Pinpoint the cell where the given text exists, returning its (x, y) midpoint coordinate. 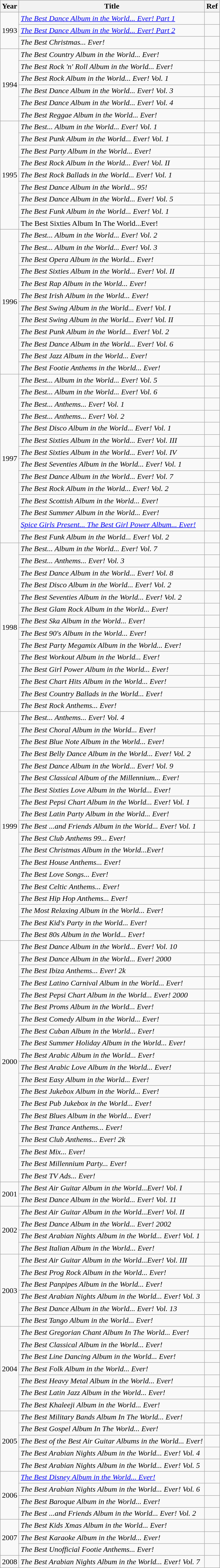
The Best Line Dancing Album in the World... Ever! (112, 1357)
The Best Mix... Ever! (112, 1152)
The Best Arabian Nights Album in the World... Ever! Vol. 5 (112, 1465)
The Best Arabian Nights Album in the World... Ever! Vol. 7 (112, 1562)
The Best Seventies Album in the World... Ever! Vol. 2 (112, 597)
The Best Arabian Nights Album in the World... Ever! Vol. 3 (112, 1296)
The Best Military Bands Album In The World... Ever! (112, 1417)
The Best Air Guitar Album in the World...Ever! Vol. I (112, 1188)
The Best 80s Album in the World... Ever! (112, 935)
The Best Sixties Love Album in the World... Ever! (112, 790)
The Best... Anthems... Ever! Vol. 4 (112, 717)
The Best Dance Album in the World... Ever! Vol. 4 (112, 103)
The Best Workout Album in the World... Ever! (112, 657)
The Best Folk Album in the World... Ever! (112, 1369)
The Best Italian Album in the World... Ever! (112, 1248)
The Best Karaoke Album in the World... Ever! (112, 1538)
The Best Party Album in the World... Ever! (112, 151)
Ref (212, 6)
The Best Prog Rock Album in the World... Ever! (112, 1272)
The Best Country Ballads in the World... Ever! (112, 693)
The Best Millennium Party... Ever! (112, 1164)
The Best Rock Anthems... Ever! (112, 705)
The Best Dance Album in the World... Ever! Vol. 9 (112, 766)
The Best Jazz Album in the World... Ever! (112, 356)
The Best Swing Album in the World... Ever! Vol. II (112, 320)
The Best Jukebox Album in the World... Ever! (112, 1091)
The Best Latino Carnival Album in the World... Ever! (112, 983)
The Best Opera Album in the World... Ever! (112, 259)
The Best Latin Party Album in the World... Ever! (112, 814)
The Best Sixties Album in the World... Ever! Vol. II (112, 271)
The Best... Album in the World... Ever! Vol. 2 (112, 235)
The Best Baroque Album in the World... Ever! (112, 1501)
The Best Arabic Album in the World... Ever! (112, 1055)
The Best Rock Album in the World... Ever! Vol. 2 (112, 488)
The Best ...and Friends Album in the World... Ever! Vol. 1 (112, 826)
The Best Rock Album in the World... Ever! Vol. II (112, 163)
The Best Unofficial Footie Anthems... Ever! (112, 1550)
1993 (9, 30)
The Best Dance Album in the World... Ever! Vol. 10 (112, 947)
The Best Dance Album in the World... Ever! Vol. 13 (112, 1309)
Year (9, 6)
The Best Club Anthems 99... Ever! (112, 838)
The Best Christmas... Ever! (112, 42)
The Best Dance Album in the World... Ever! Vol. 5 (112, 199)
The Best ...and Friends Album in the World... Ever! Vol. 2 (112, 1514)
The Best Arabian Nights Album in the World... Ever! Vol. 6 (112, 1489)
The Best Dance Album in the World... Ever! Part 2 (112, 30)
The Best Arabian Nights Album in the World... Ever! Vol. 1 (112, 1236)
The Best Dance Album in the World... Ever! Vol. 8 (112, 573)
2001 (9, 1194)
1995 (9, 175)
The Best Air Guitar Album in the World...Ever! Vol. II (112, 1212)
The Best Trance Anthems... Ever! (112, 1128)
The Best Sixties Album in the World... Ever! Vol. III (112, 440)
2000 (9, 1061)
The Best... Anthems... Ever! Vol. 3 (112, 561)
The Best... Album in the World... Ever! Vol. 5 (112, 380)
The Best Kids Xmas Album in the World... Ever! (112, 1526)
The Most Relaxing Album in the World... Ever! (112, 910)
The Best Rap Album in the World... Ever! (112, 284)
The Best Dance Album in the World... Ever! 2002 (112, 1224)
1997 (9, 459)
The Best Ska Album in the World... Ever! (112, 621)
The Best Arabic Love Album in the World... Ever! (112, 1067)
The Best Classical Album of the Millennium... Ever! (112, 778)
The Best Glam Rock Album in the World... Ever! (112, 609)
The Best... Anthems... Ever! Vol. 1 (112, 404)
The Best... Album in the World... Ever! Vol. 7 (112, 549)
The Best Heavy Metal Album in the World... Ever! (112, 1381)
The Best Pepsi Chart Album in the World... Ever! Vol. 1 (112, 802)
The Best Funk Album in the World... Ever! Vol. 2 (112, 537)
The Best Disney Album in the World... Ever! (112, 1477)
The Best Blue Note Album in the World... Ever! (112, 742)
The Best Air Guitar Album in the World...Ever! Vol. III (112, 1260)
2007 (9, 1538)
The Best Latin Jazz Album in the World... Ever! (112, 1393)
Spice Girls Present... The Best Girl Power Album... Ever! (112, 525)
1994 (9, 85)
The Best... Album in the World... Ever! Vol. 1 (112, 127)
The Best Blues Album in the World... Ever! (112, 1115)
2006 (9, 1495)
2003 (9, 1290)
The Best Disco Album in the World... Ever! Vol. 2 (112, 585)
The Best Sixties Album in the World... Ever! Vol. IV (112, 452)
The Best Classical Album in the World... Ever! (112, 1345)
The Best Kid's Party in the World... Ever! (112, 923)
The Best Comedy Album in the World... Ever! (112, 1019)
The Best Choral Album in the World... Ever! (112, 730)
The Best Cuban Album in the World... Ever! (112, 1031)
The Best Disco Album in the World... Ever! Vol. 1 (112, 428)
The Best Punk Album in the World... Ever! Vol. 2 (112, 332)
The Best... Anthems... Ever! Vol. 2 (112, 416)
The Best Reggae Album in the World... Ever! (112, 115)
The Best Tango Album in the World... Ever! (112, 1321)
The Best of the Best Air Guitar Albums in the World... Ever! (112, 1441)
The Best Christmas Album in the World...Ever! (112, 850)
The Best Dance Album in the World... Ever! Vol. 3 (112, 91)
The Best Love Songs... Ever! (112, 874)
The Best Celtic Anthems... Ever! (112, 886)
The Best Club Anthems... Ever! 2k (112, 1140)
1996 (9, 302)
The Best Party Megamix Album in the World... Ever! (112, 645)
The Best Proms Album in the World... Ever! (112, 1007)
The Best Pepsi Chart Album in the World... Ever! 2000 (112, 995)
The Best... Album in the World... Ever! Vol. 6 (112, 392)
The Best Gospel Album In The World... Ever! (112, 1429)
The Best Panpipes Album in the World... Ever! (112, 1284)
The Best Seventies Album in the World... Ever! Vol. 1 (112, 464)
The Best Arabian Nights Album in the World... Ever! Vol. 4 (112, 1453)
The Best Summer Holiday Album in the World... Ever! (112, 1043)
2004 (9, 1369)
The Best TV Ads... Ever! (112, 1176)
The Best Dance Album in the World... Ever! Part 1 (112, 18)
The Best Rock Album in the World... Ever! Vol. 1 (112, 79)
1999 (9, 826)
The Best Ibiza Anthems... Ever! 2k (112, 971)
2002 (9, 1230)
The Best 90's Album in the World... Ever! (112, 633)
The Best Rock 'n' Roll Album in the World... Ever! (112, 67)
The Best Dance Album in the World... Ever! Vol. 6 (112, 344)
The Best Sixties Album In The World...Ever! (112, 223)
The Best Easy Album in the World... Ever! (112, 1079)
The Best Punk Album in the World... Ever! Vol. 1 (112, 139)
2008 (9, 1562)
1998 (9, 627)
The Best... Album in the World... Ever! Vol. 3 (112, 247)
The Best Dance Album in the World... Ever! Vol. 7 (112, 476)
The Best Swing Album in the World... Ever! Vol. I (112, 308)
The Best Belly Dance Album in the World... Ever! Vol. 2 (112, 754)
The Best Chart Hits Album in the World... Ever! (112, 681)
The Best Hip Hop Anthems... Ever! (112, 898)
The Best House Anthems... Ever! (112, 862)
The Best Summer Album in the World... Ever! (112, 513)
The Best Scottish Album in the World... Ever! (112, 500)
2005 (9, 1441)
The Best Funk Album in the World... Ever! Vol. 1 (112, 211)
The Best Gregorian Chant Album In The World... Ever! (112, 1333)
The Best Girl Power Album in the World... Ever! (112, 669)
The Best Irish Album in the World... Ever! (112, 296)
The Best Pub Jukebox in the World... Ever! (112, 1103)
The Best Rock Ballads in the World... Ever! Vol. 1 (112, 175)
The Best Footie Anthems in the World... Ever! (112, 368)
Title (112, 6)
The Best Country Album in the World... Ever! (112, 54)
The Best Dance Album in the World... 95! (112, 187)
The Best Dance Album in the World... Ever! 2000 (112, 959)
The Best Dance Album in the World... Ever! Vol. 11 (112, 1200)
The Best Khaleeji Album in the World... Ever! (112, 1405)
